Search for the cell housing the specified text and yield its (X, Y) center coordinate. 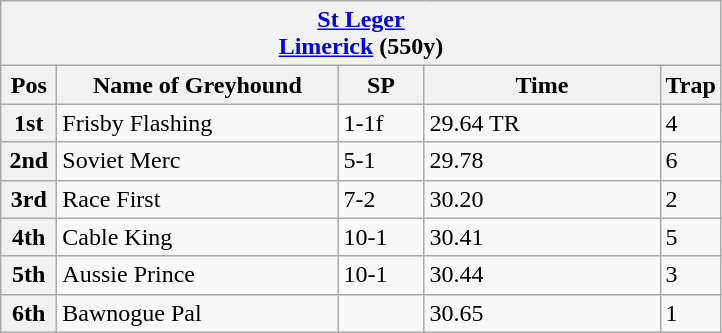
30.65 (542, 313)
1 (690, 313)
29.64 TR (542, 123)
1st (29, 123)
4th (29, 237)
5th (29, 275)
3rd (29, 199)
3 (690, 275)
6th (29, 313)
SP (381, 85)
Aussie Prince (198, 275)
5 (690, 237)
30.20 (542, 199)
29.78 (542, 161)
2 (690, 199)
5-1 (381, 161)
Bawnogue Pal (198, 313)
Trap (690, 85)
Pos (29, 85)
30.41 (542, 237)
Soviet Merc (198, 161)
Time (542, 85)
30.44 (542, 275)
6 (690, 161)
Name of Greyhound (198, 85)
St Leger Limerick (550y) (362, 34)
Race First (198, 199)
1-1f (381, 123)
4 (690, 123)
7-2 (381, 199)
Cable King (198, 237)
Frisby Flashing (198, 123)
2nd (29, 161)
